Output the [x, y] coordinate of the center of the cell containing the given text.  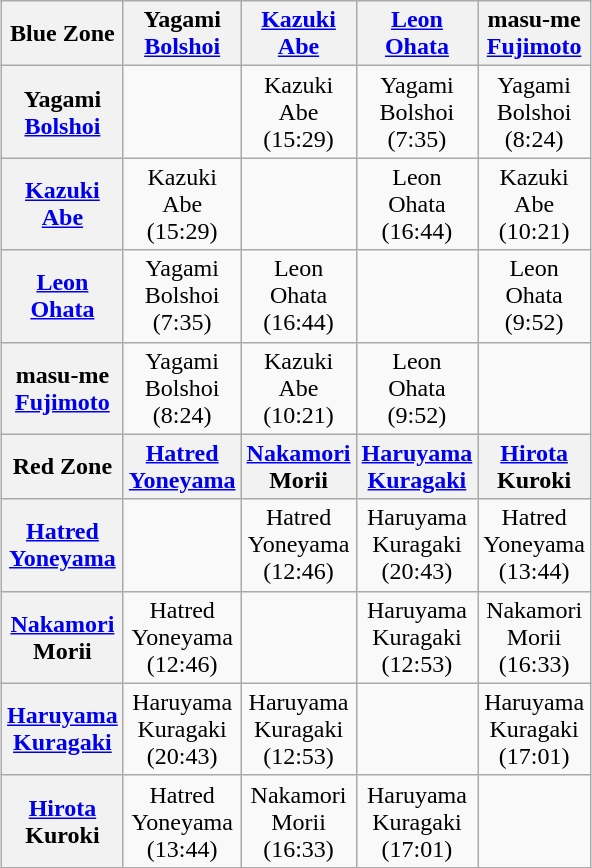
Red Zone [63, 466]
Blue Zone [63, 34]
